Search for the cell housing the specified text and yield its (x, y) center coordinate. 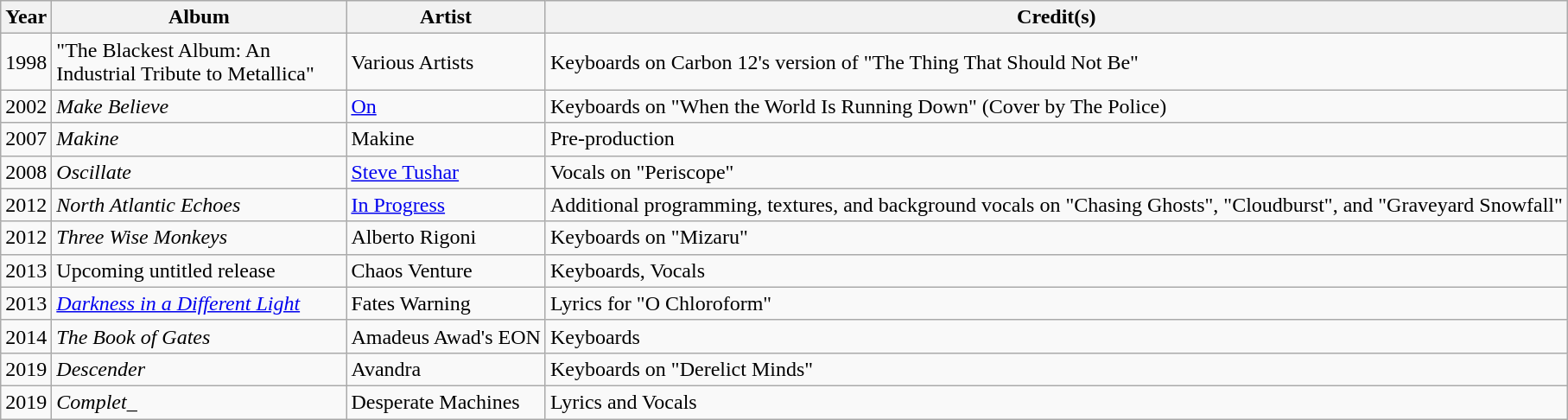
Lyrics and Vocals (1056, 402)
Keyboards (1056, 336)
On (446, 106)
Steve Tushar (446, 172)
Oscillate (199, 172)
Descender (199, 369)
Album (199, 17)
Credit(s) (1056, 17)
1998 (26, 62)
Fates Warning (446, 303)
Alberto Rigoni (446, 238)
"The Blackest Album: An Industrial Tribute to Metallica" (199, 62)
2014 (26, 336)
Keyboards on "Mizaru" (1056, 238)
In Progress (446, 205)
Keyboards on "Derelict Minds" (1056, 369)
Make Believe (199, 106)
The Book of Gates (199, 336)
Darkness in a Different Light (199, 303)
Avandra (446, 369)
Year (26, 17)
2002 (26, 106)
Amadeus Awad's EON (446, 336)
2007 (26, 139)
Three Wise Monkeys (199, 238)
2008 (26, 172)
Vocals on "Periscope" (1056, 172)
Complet_ (199, 402)
Desperate Machines (446, 402)
Artist (446, 17)
Additional programming, textures, and background vocals on "Chasing Ghosts", "Cloudburst", and "Graveyard Snowfall" (1056, 205)
Upcoming untitled release (199, 270)
Chaos Venture (446, 270)
Keyboards, Vocals (1056, 270)
Pre-production (1056, 139)
Keyboards on Carbon 12's version of "The Thing That Should Not Be" (1056, 62)
Keyboards on "When the World Is Running Down" (Cover by The Police) (1056, 106)
Various Artists (446, 62)
North Atlantic Echoes (199, 205)
Lyrics for "O Chloroform" (1056, 303)
